Return the [X, Y] coordinate for the center point of the cell that contains the specified text.  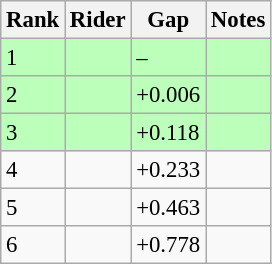
4 [33, 170]
Notes [238, 20]
+0.233 [168, 170]
+0.778 [168, 245]
3 [33, 133]
+0.463 [168, 208]
6 [33, 245]
5 [33, 208]
– [168, 58]
Rank [33, 20]
Gap [168, 20]
+0.006 [168, 95]
1 [33, 58]
+0.118 [168, 133]
2 [33, 95]
Rider [98, 20]
